For the text-containing cell, return its midpoint in [x, y] coordinate format. 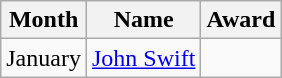
Month [44, 20]
January [44, 58]
John Swift [143, 58]
Award [241, 20]
Name [143, 20]
